Identify which cell holds the provided text, then report its [x, y] central coordinate. 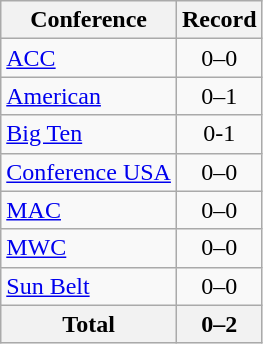
0–2 [219, 324]
MAC [89, 210]
Sun Belt [89, 286]
0-1 [219, 134]
Conference [89, 20]
MWC [89, 248]
ACC [89, 58]
Big Ten [89, 134]
Record [219, 20]
0–1 [219, 96]
Conference USA [89, 172]
Total [89, 324]
American [89, 96]
